Return (X, Y) of the center of cell containing provided text 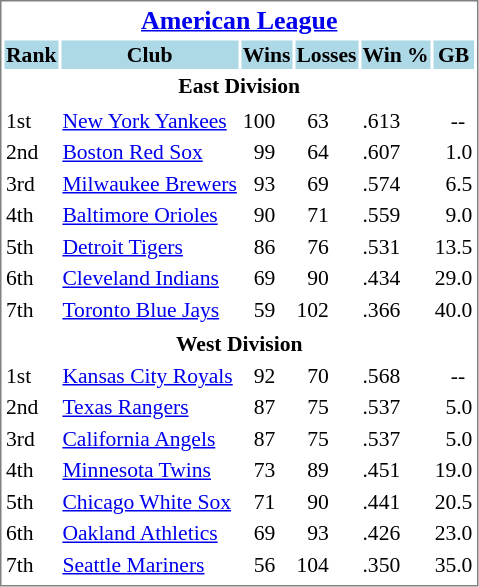
.574 (396, 184)
23.0 (454, 533)
40.0 (454, 310)
Cleveland Indians (150, 278)
.441 (396, 502)
6.5 (454, 184)
.559 (396, 215)
Minnesota Twins (150, 470)
.366 (396, 310)
19.0 (454, 470)
13.5 (454, 246)
New York Yankees (150, 120)
Milwaukee Brewers (150, 184)
70 (326, 376)
California Angels (150, 438)
Texas Rangers (150, 407)
104 (326, 564)
West Division (238, 344)
.350 (396, 564)
.426 (396, 533)
.613 (396, 120)
Boston Red Sox (150, 152)
99 (266, 152)
56 (266, 564)
20.5 (454, 502)
1.0 (454, 152)
29.0 (454, 278)
59 (266, 310)
American League (238, 20)
.451 (396, 470)
Club (150, 54)
Rank (30, 54)
73 (266, 470)
64 (326, 152)
9.0 (454, 215)
63 (326, 120)
Win % (396, 54)
92 (266, 376)
35.0 (454, 564)
86 (266, 246)
Kansas City Royals (150, 376)
.531 (396, 246)
Oakland Athletics (150, 533)
Seattle Mariners (150, 564)
76 (326, 246)
.607 (396, 152)
.434 (396, 278)
Chicago White Sox (150, 502)
Detroit Tigers (150, 246)
GB (454, 54)
Losses (326, 54)
.568 (396, 376)
89 (326, 470)
Wins (266, 54)
100 (266, 120)
Baltimore Orioles (150, 215)
East Division (238, 86)
Toronto Blue Jays (150, 310)
102 (326, 310)
